Return [X, Y] of the center of cell containing provided text 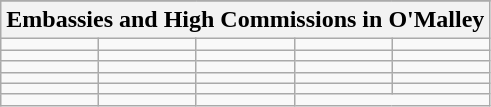
Embassies and High Commissions in O'Malley [246, 20]
